Return the [X, Y] coordinate for the center point of the cell that contains the specified text.  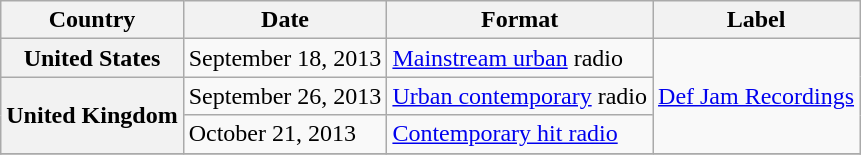
October 21, 2013 [285, 134]
September 18, 2013 [285, 58]
Label [756, 20]
Mainstream urban radio [520, 58]
Urban contemporary radio [520, 96]
Format [520, 20]
Date [285, 20]
Country [92, 20]
Contemporary hit radio [520, 134]
United States [92, 58]
United Kingdom [92, 115]
September 26, 2013 [285, 96]
Def Jam Recordings [756, 96]
